Identify which cell holds the provided text, then report its [x, y] central coordinate. 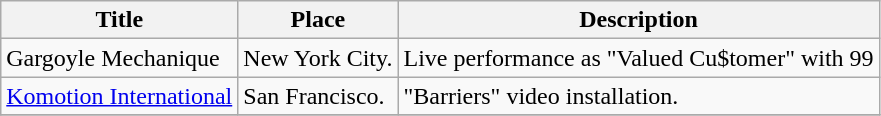
Gargoyle Mechanique [120, 58]
Description [638, 20]
"Barriers" video installation. [638, 96]
New York City. [318, 58]
Place [318, 20]
Live performance as "Valued Cu$tomer" with 99 [638, 58]
Komotion International [120, 96]
Title [120, 20]
San Francisco. [318, 96]
